For the text-containing cell, return its midpoint in (X, Y) coordinate format. 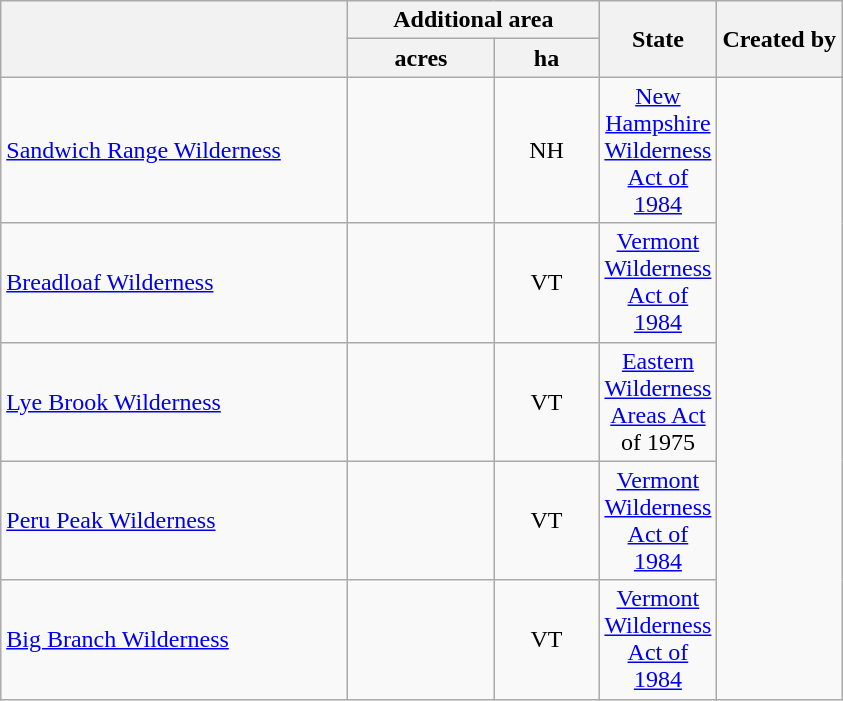
Additional area (474, 20)
Big Branch Wilderness (174, 640)
ha (546, 58)
Peru Peak Wilderness (174, 520)
Created by (780, 39)
Breadloaf Wilderness (174, 282)
acres (421, 58)
New Hampshire Wilderness Act of 1984 (658, 150)
Sandwich Range Wilderness (174, 150)
State (658, 39)
Eastern Wilderness Areas Act of 1975 (658, 402)
Lye Brook Wilderness (174, 402)
NH (546, 150)
